Return (x, y) of the center of cell containing provided text 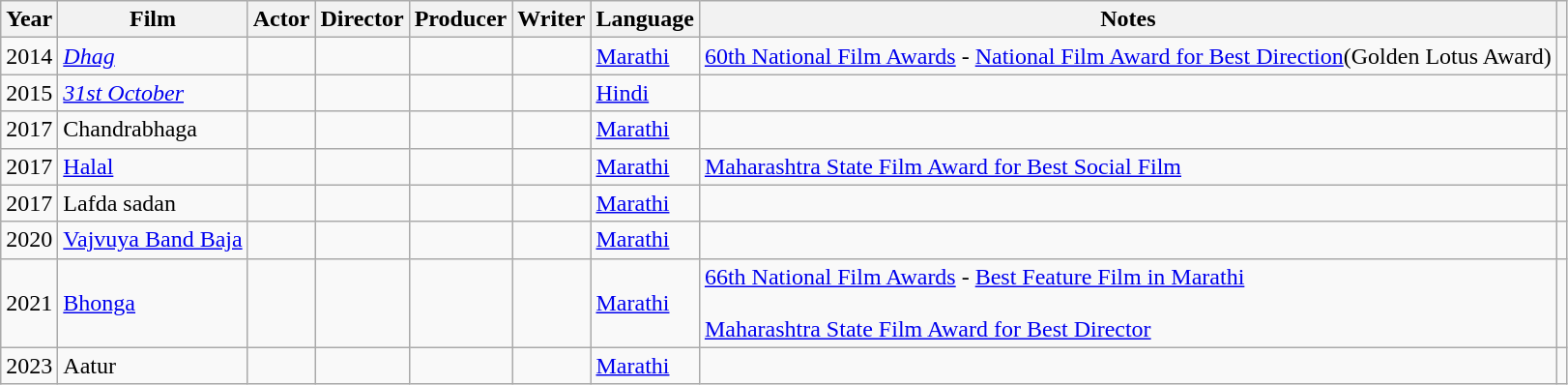
Dhag (153, 56)
Maharashtra State Film Award for Best Social Film (1127, 166)
Producer (460, 19)
Chandrabhaga (153, 130)
Film (153, 19)
2020 (29, 240)
66th National Film Awards - Best Feature Film in Marathi Maharashtra State Film Award for Best Director (1127, 303)
31st October (153, 93)
Bhonga (153, 303)
Halal (153, 166)
Actor (281, 19)
2023 (29, 366)
Year (29, 19)
2021 (29, 303)
Lafda sadan (153, 203)
Hindi (645, 93)
Vajvuya Band Baja (153, 240)
2015 (29, 93)
Writer (551, 19)
Director (362, 19)
Notes (1127, 19)
2014 (29, 56)
Language (645, 19)
Aatur (153, 366)
60th National Film Awards - National Film Award for Best Direction(Golden Lotus Award) (1127, 56)
